Output the (X, Y) coordinate of the center of the cell containing the given text.  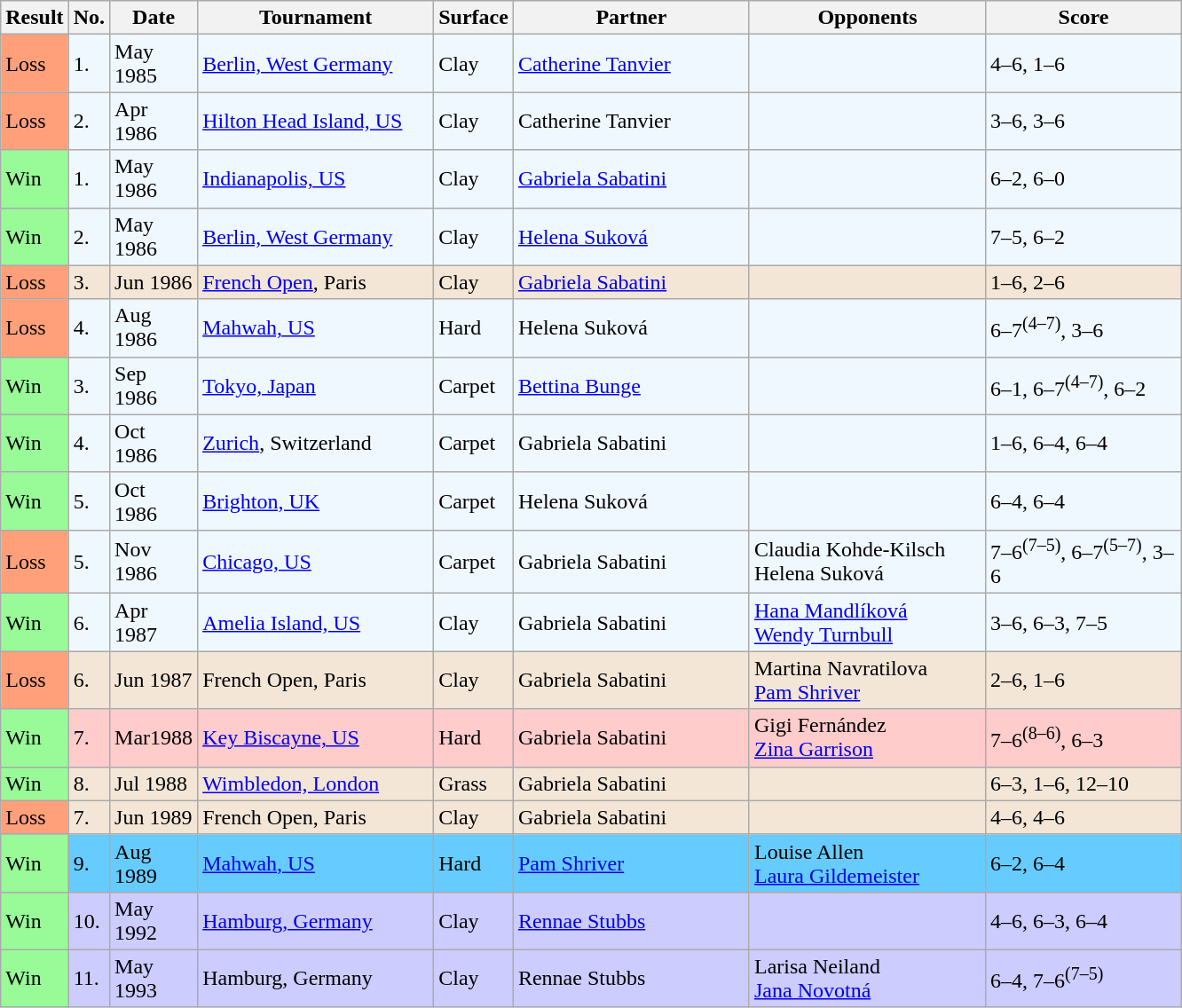
Mar1988 (154, 738)
6–1, 6–7(4–7), 6–2 (1084, 385)
Zurich, Switzerland (316, 444)
7–5, 6–2 (1084, 236)
Hana Mandlíková Wendy Turnbull (867, 623)
Date (154, 18)
Aug 1986 (154, 328)
11. (89, 978)
Claudia Kohde-Kilsch Helena Suková (867, 562)
May 1992 (154, 921)
Brighton, UK (316, 500)
1–6, 6–4, 6–4 (1084, 444)
Jul 1988 (154, 784)
3–6, 3–6 (1084, 121)
Louise Allen Laura Gildemeister (867, 862)
7–6(8–6), 6–3 (1084, 738)
10. (89, 921)
Apr 1986 (154, 121)
4–6, 6–3, 6–4 (1084, 921)
Martina Navratilova Pam Shriver (867, 680)
Score (1084, 18)
Nov 1986 (154, 562)
2–6, 1–6 (1084, 680)
Opponents (867, 18)
Gigi Fernández Zina Garrison (867, 738)
6–4, 7–6(7–5) (1084, 978)
Larisa Neiland Jana Novotná (867, 978)
Bettina Bunge (631, 385)
Pam Shriver (631, 862)
Grass (474, 784)
Jun 1987 (154, 680)
3–6, 6–3, 7–5 (1084, 623)
Sep 1986 (154, 385)
Result (35, 18)
4–6, 1–6 (1084, 64)
9. (89, 862)
Tournament (316, 18)
Jun 1989 (154, 817)
6–2, 6–4 (1084, 862)
May 1993 (154, 978)
8. (89, 784)
May 1985 (154, 64)
Indianapolis, US (316, 179)
6–7(4–7), 3–6 (1084, 328)
Aug 1989 (154, 862)
No. (89, 18)
Apr 1987 (154, 623)
6–4, 6–4 (1084, 500)
6–2, 6–0 (1084, 179)
1–6, 2–6 (1084, 282)
7–6(7–5), 6–7(5–7), 3–6 (1084, 562)
Partner (631, 18)
Jun 1986 (154, 282)
Hilton Head Island, US (316, 121)
Surface (474, 18)
Wimbledon, London (316, 784)
Chicago, US (316, 562)
Tokyo, Japan (316, 385)
6–3, 1–6, 12–10 (1084, 784)
4–6, 4–6 (1084, 817)
Key Biscayne, US (316, 738)
Amelia Island, US (316, 623)
